Pinpoint the cell where the given text exists, returning its (x, y) midpoint coordinate. 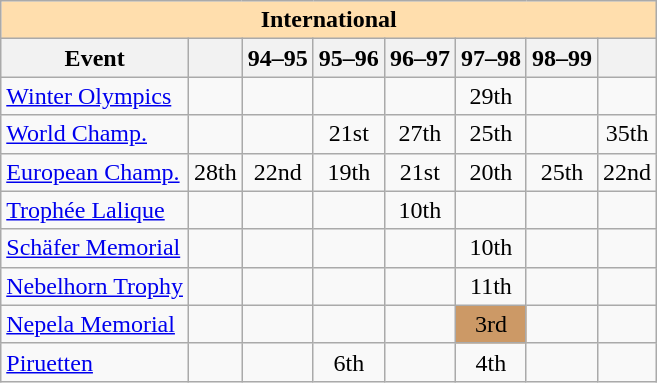
35th (628, 134)
European Champ. (95, 172)
27th (420, 134)
World Champ. (95, 134)
97–98 (490, 58)
96–97 (420, 58)
20th (490, 172)
11th (490, 286)
95–96 (348, 58)
Schäfer Memorial (95, 248)
4th (490, 362)
28th (215, 172)
Piruetten (95, 362)
Nepela Memorial (95, 324)
98–99 (562, 58)
29th (490, 96)
3rd (490, 324)
Event (95, 58)
94–95 (278, 58)
19th (348, 172)
Nebelhorn Trophy (95, 286)
Winter Olympics (95, 96)
6th (348, 362)
Trophée Lalique (95, 210)
International (329, 20)
